Determine the [X, Y] coordinate at the center of the cell enclosing the given text.  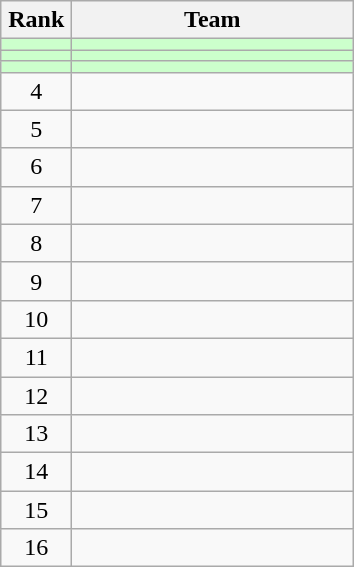
5 [36, 129]
12 [36, 395]
13 [36, 434]
Team [212, 20]
14 [36, 472]
8 [36, 243]
Rank [36, 20]
7 [36, 205]
9 [36, 281]
10 [36, 319]
11 [36, 357]
4 [36, 91]
6 [36, 167]
16 [36, 548]
15 [36, 510]
